From the cell containing the given text, extract its center point as (x, y) coordinate. 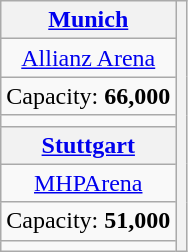
MHPArena (88, 183)
Munich (88, 20)
Stuttgart (88, 145)
Allianz Arena (88, 58)
Capacity: 51,000 (88, 221)
Capacity: 66,000 (88, 96)
